Return the [X, Y] coordinate for the center point of the cell that contains the specified text.  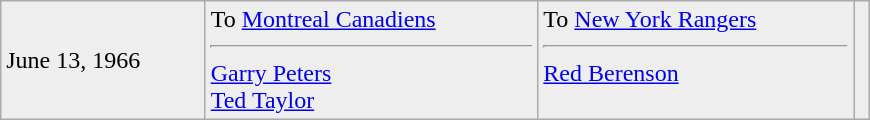
June 13, 1966 [103, 60]
To Montreal CanadiensGarry PetersTed Taylor [372, 60]
To New York RangersRed Berenson [696, 60]
